Detect which cell encompasses the target text, then output its [x, y] center coordinate. 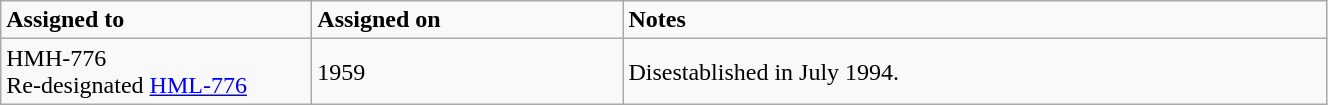
Notes [975, 20]
Disestablished in July 1994. [975, 72]
Assigned to [156, 20]
Assigned on [468, 20]
HMH-776Re-designated HML-776 [156, 72]
1959 [468, 72]
